Return the (x, y) coordinate for the center point of the cell that contains the specified text.  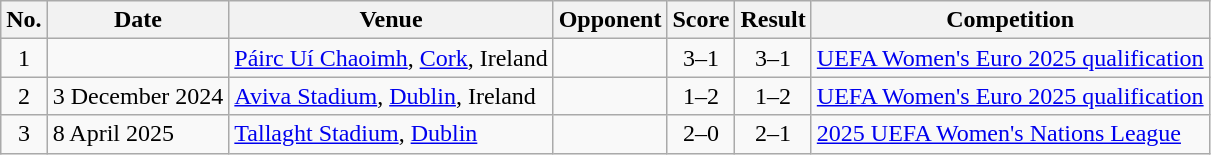
2025 UEFA Women's Nations League (1010, 134)
3 (24, 134)
2–1 (773, 134)
Competition (1010, 20)
Páirc Uí Chaoimh, Cork, Ireland (391, 58)
Date (138, 20)
Tallaght Stadium, Dublin (391, 134)
Venue (391, 20)
1 (24, 58)
No. (24, 20)
Aviva Stadium, Dublin, Ireland (391, 96)
Opponent (610, 20)
2–0 (701, 134)
Result (773, 20)
3 December 2024 (138, 96)
Score (701, 20)
2 (24, 96)
8 April 2025 (138, 134)
